Return the (X, Y) coordinate for the center point of the cell that contains the specified text.  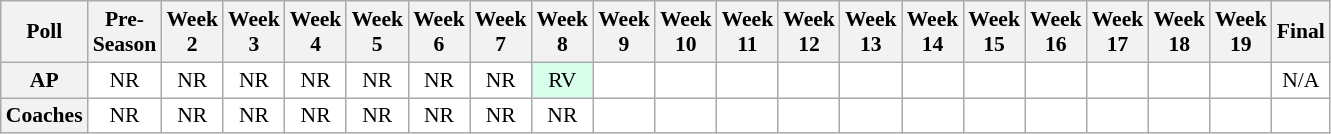
Week15 (994, 32)
AP (44, 80)
RV (562, 80)
Week3 (254, 32)
Week10 (686, 32)
Coaches (44, 116)
Poll (44, 32)
Week19 (1241, 32)
Week16 (1056, 32)
Week6 (439, 32)
Week14 (933, 32)
Week12 (809, 32)
Week8 (562, 32)
Week18 (1179, 32)
Week17 (1118, 32)
Final (1301, 32)
Week4 (316, 32)
N/A (1301, 80)
Week5 (377, 32)
Week7 (501, 32)
Week11 (748, 32)
Week9 (624, 32)
Week13 (871, 32)
Pre-Season (125, 32)
Week2 (192, 32)
